Return (x, y) of the center of cell containing provided text 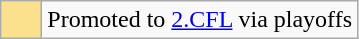
Promoted to 2.CFL via playoffs (200, 20)
